For the text-containing cell, return its midpoint in [x, y] coordinate format. 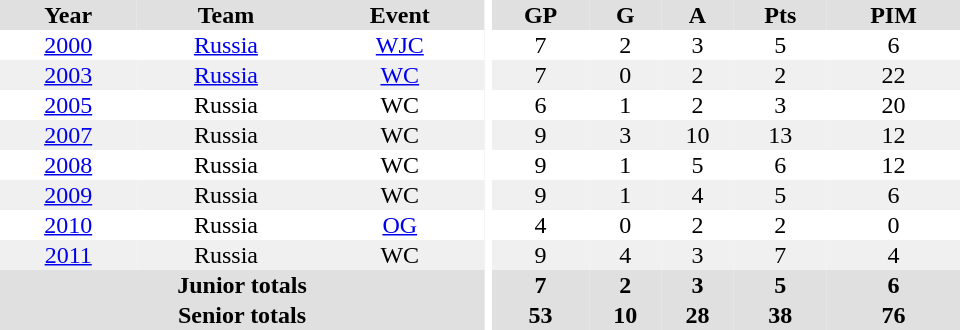
2008 [68, 165]
G [625, 15]
PIM [894, 15]
Event [400, 15]
2007 [68, 135]
Team [226, 15]
GP [540, 15]
Year [68, 15]
2003 [68, 75]
2010 [68, 225]
76 [894, 315]
2011 [68, 255]
WJC [400, 45]
2005 [68, 105]
28 [697, 315]
A [697, 15]
OG [400, 225]
38 [781, 315]
2000 [68, 45]
Senior totals [242, 315]
Junior totals [242, 285]
53 [540, 315]
Pts [781, 15]
13 [781, 135]
2009 [68, 195]
22 [894, 75]
20 [894, 105]
